Capture the cell that displays the provided text and extract its (x, y) central coordinate. 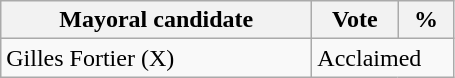
Mayoral candidate (156, 20)
Vote (355, 20)
% (426, 20)
Acclaimed (383, 58)
Gilles Fortier (X) (156, 58)
